Capture the cell that displays the provided text and extract its (x, y) central coordinate. 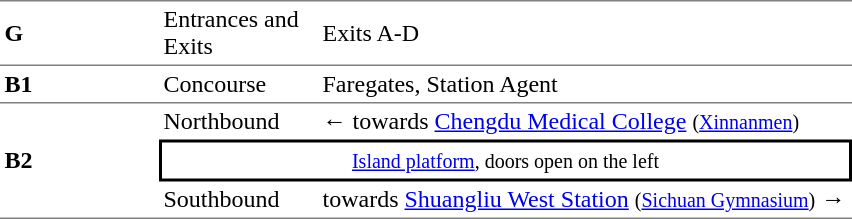
Island platform, doors open on the left (506, 161)
Faregates, Station Agent (585, 85)
Entrances and Exits (238, 33)
Concourse (238, 85)
B1 (80, 85)
G (80, 33)
← towards Chengdu Medical College (Xinnanmen) (585, 122)
Northbound (238, 122)
Exits A-D (585, 33)
